Find where the given text appears and provide that cell's center as [x, y] coordinate. 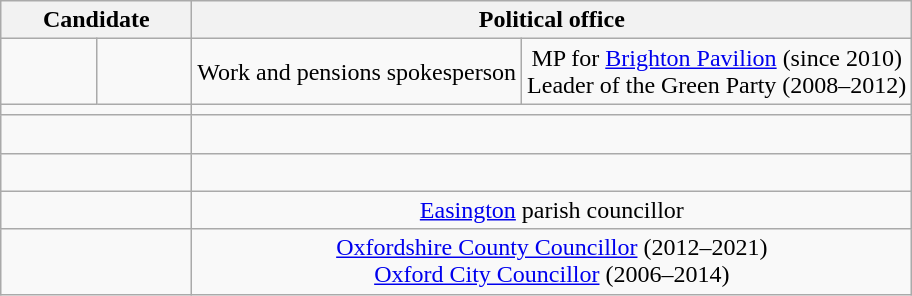
Easington parish councillor [552, 210]
Political office [552, 20]
Oxfordshire County Councillor (2012–2021) Oxford City Councillor (2006–2014) [552, 262]
MP for Brighton Pavilion (since 2010)Leader of the Green Party (2008–2012) [717, 72]
Candidate [96, 20]
Work and pensions spokesperson [357, 72]
